Return the [X, Y] coordinate for the center point of the cell that contains the specified text.  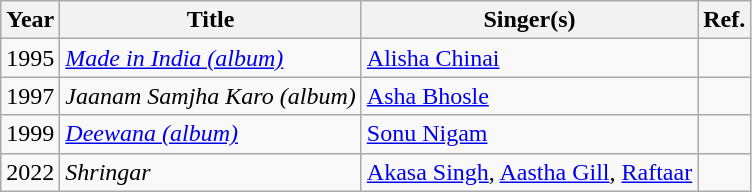
Alisha Chinai [529, 58]
Akasa Singh, Aastha Gill, Raftaar [529, 172]
1999 [30, 134]
Year [30, 20]
Asha Bhosle [529, 96]
Ref. [724, 20]
Deewana (album) [211, 134]
Shringar [211, 172]
Sonu Nigam [529, 134]
2022 [30, 172]
1997 [30, 96]
Title [211, 20]
Singer(s) [529, 20]
Made in India (album) [211, 58]
1995 [30, 58]
Jaanam Samjha Karo (album) [211, 96]
